Detect which cell encompasses the target text, then output its [x, y] center coordinate. 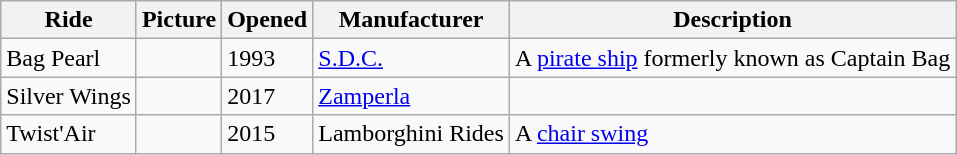
Lamborghini Rides [412, 134]
2017 [268, 96]
Picture [178, 20]
Silver Wings [69, 96]
Twist'Air [69, 134]
S.D.C. [412, 58]
Opened [268, 20]
Ride [69, 20]
Manufacturer [412, 20]
Zamperla [412, 96]
2015 [268, 134]
A chair swing [732, 134]
Description [732, 20]
Bag Pearl [69, 58]
A pirate ship formerly known as Captain Bag [732, 58]
1993 [268, 58]
